From the cell containing the given text, extract its center point as [X, Y] coordinate. 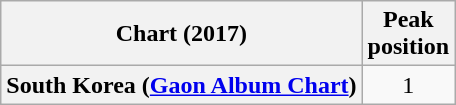
Peakposition [408, 34]
South Korea (Gaon Album Chart) [182, 85]
1 [408, 85]
Chart (2017) [182, 34]
